Provide the (x, y) coordinate of the cell's center where the given text is located.  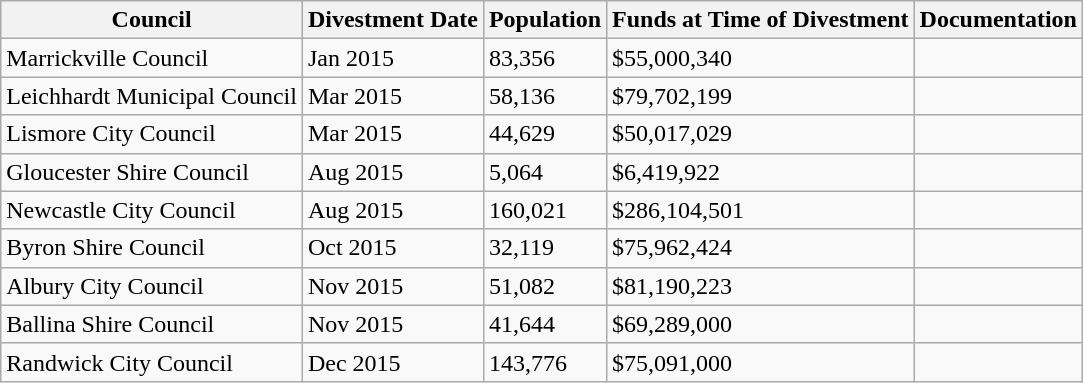
Marrickville Council (152, 58)
51,082 (544, 286)
Dec 2015 (392, 362)
Byron Shire Council (152, 248)
83,356 (544, 58)
58,136 (544, 96)
Newcastle City Council (152, 210)
Oct 2015 (392, 248)
$69,289,000 (761, 324)
$79,702,199 (761, 96)
$75,091,000 (761, 362)
5,064 (544, 172)
$50,017,029 (761, 134)
143,776 (544, 362)
Albury City Council (152, 286)
$81,190,223 (761, 286)
Leichhardt Municipal Council (152, 96)
44,629 (544, 134)
$286,104,501 (761, 210)
Funds at Time of Divestment (761, 20)
Council (152, 20)
Lismore City Council (152, 134)
160,021 (544, 210)
$75,962,424 (761, 248)
32,119 (544, 248)
Population (544, 20)
Divestment Date (392, 20)
$6,419,922 (761, 172)
Jan 2015 (392, 58)
41,644 (544, 324)
Documentation (998, 20)
$55,000,340 (761, 58)
Randwick City Council (152, 362)
Gloucester Shire Council (152, 172)
Ballina Shire Council (152, 324)
